Extract the (X, Y) coordinate from the center of the cell holding the provided text.  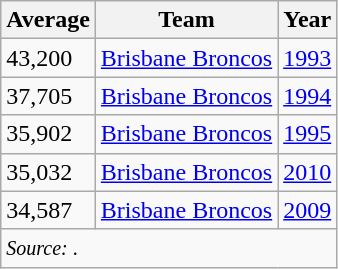
1994 (308, 96)
Team (186, 20)
Average (48, 20)
1993 (308, 58)
35,032 (48, 172)
2010 (308, 172)
Year (308, 20)
35,902 (48, 134)
34,587 (48, 210)
Source: . (169, 248)
43,200 (48, 58)
2009 (308, 210)
1995 (308, 134)
37,705 (48, 96)
